Pinpoint the cell where the given text exists, returning its [X, Y] midpoint coordinate. 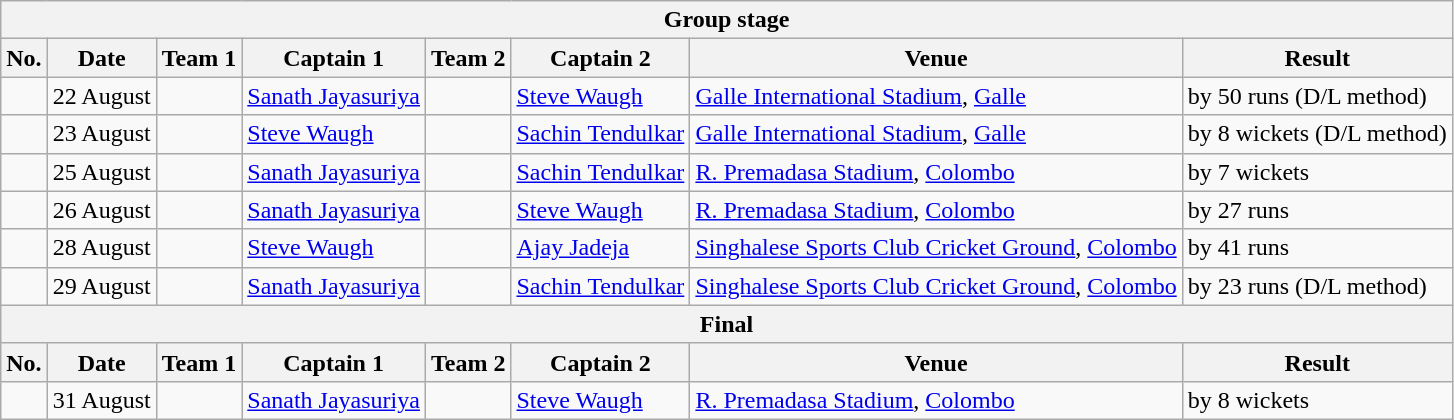
22 August [102, 96]
23 August [102, 134]
25 August [102, 172]
by 23 runs (D/L method) [1317, 286]
by 50 runs (D/L method) [1317, 96]
28 August [102, 248]
Ajay Jadeja [600, 248]
29 August [102, 286]
by 41 runs [1317, 248]
Final [727, 324]
by 8 wickets (D/L method) [1317, 134]
26 August [102, 210]
by 7 wickets [1317, 172]
by 8 wickets [1317, 400]
31 August [102, 400]
Group stage [727, 20]
by 27 runs [1317, 210]
